Output the [X, Y] coordinate of the center of the cell containing the given text.  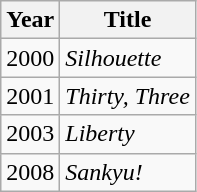
Thirty, Three [128, 96]
2001 [30, 96]
Silhouette [128, 58]
2008 [30, 172]
2000 [30, 58]
Title [128, 20]
Liberty [128, 134]
Year [30, 20]
2003 [30, 134]
Sankyu! [128, 172]
